Return (x, y) of the center of cell containing provided text 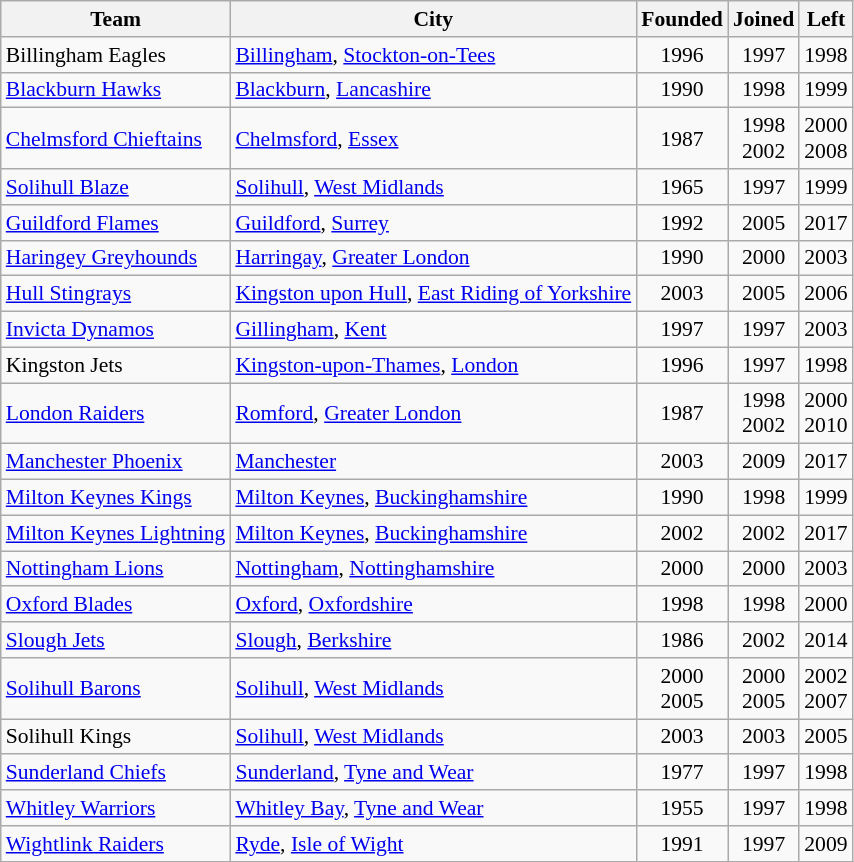
Solihull Barons (116, 688)
1965 (682, 187)
Milton Keynes Lightning (116, 533)
20002010 (826, 414)
1991 (682, 844)
1986 (682, 640)
Chelmsford, Essex (433, 138)
Whitley Warriors (116, 808)
London Raiders (116, 414)
Guildford Flames (116, 223)
Billingham Eagles (116, 55)
1955 (682, 808)
Blackburn, Lancashire (433, 90)
Founded (682, 19)
Joined (764, 19)
2006 (826, 294)
Kingston-upon-Thames, London (433, 365)
2014 (826, 640)
Kingston Jets (116, 365)
Harringay, Greater London (433, 258)
Manchester (433, 462)
Slough Jets (116, 640)
Solihull Kings (116, 737)
Solihull Blaze (116, 187)
Chelmsford Chieftains (116, 138)
Milton Keynes Kings (116, 498)
Wightlink Raiders (116, 844)
Ryde, Isle of Wight (433, 844)
20022007 (826, 688)
Sunderland, Tyne and Wear (433, 773)
Sunderland Chiefs (116, 773)
Billingham, Stockton-on-Tees (433, 55)
Guildford, Surrey (433, 223)
Blackburn Hawks (116, 90)
City (433, 19)
Gillingham, Kent (433, 330)
Invicta Dynamos (116, 330)
Oxford Blades (116, 605)
Left (826, 19)
Team (116, 19)
Kingston upon Hull, East Riding of Yorkshire (433, 294)
Whitley Bay, Tyne and Wear (433, 808)
Manchester Phoenix (116, 462)
Haringey Greyhounds (116, 258)
Hull Stingrays (116, 294)
Slough, Berkshire (433, 640)
Nottingham Lions (116, 569)
1992 (682, 223)
20002008 (826, 138)
Romford, Greater London (433, 414)
Nottingham, Nottinghamshire (433, 569)
Oxford, Oxfordshire (433, 605)
1977 (682, 773)
